Identify which cell holds the provided text, then report its (X, Y) central coordinate. 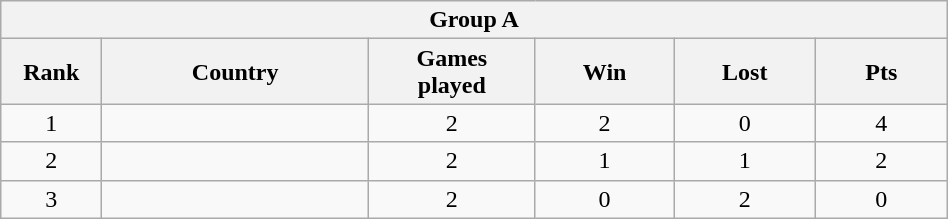
Win (604, 72)
Rank (52, 72)
Lost (744, 72)
3 (52, 199)
Group A (474, 20)
Pts (881, 72)
Country (236, 72)
4 (881, 123)
Games played (452, 72)
